From the cell containing the given text, extract its center point as (X, Y) coordinate. 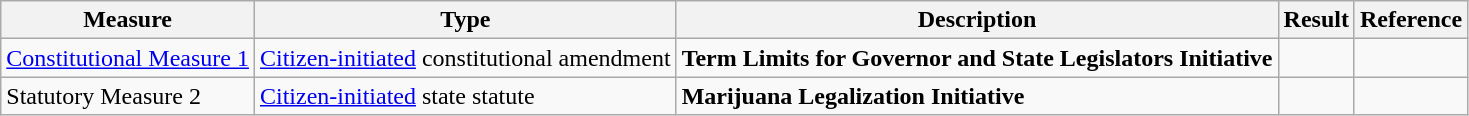
Citizen-initiated state statute (465, 96)
Term Limits for Governor and State Legislators Initiative (977, 58)
Type (465, 20)
Reference (1410, 20)
Measure (128, 20)
Result (1316, 20)
Statutory Measure 2 (128, 96)
Marijuana Legalization Initiative (977, 96)
Description (977, 20)
Constitutional Measure 1 (128, 58)
Citizen-initiated constitutional amendment (465, 58)
